Pinpoint the cell where the given text exists, returning its (X, Y) midpoint coordinate. 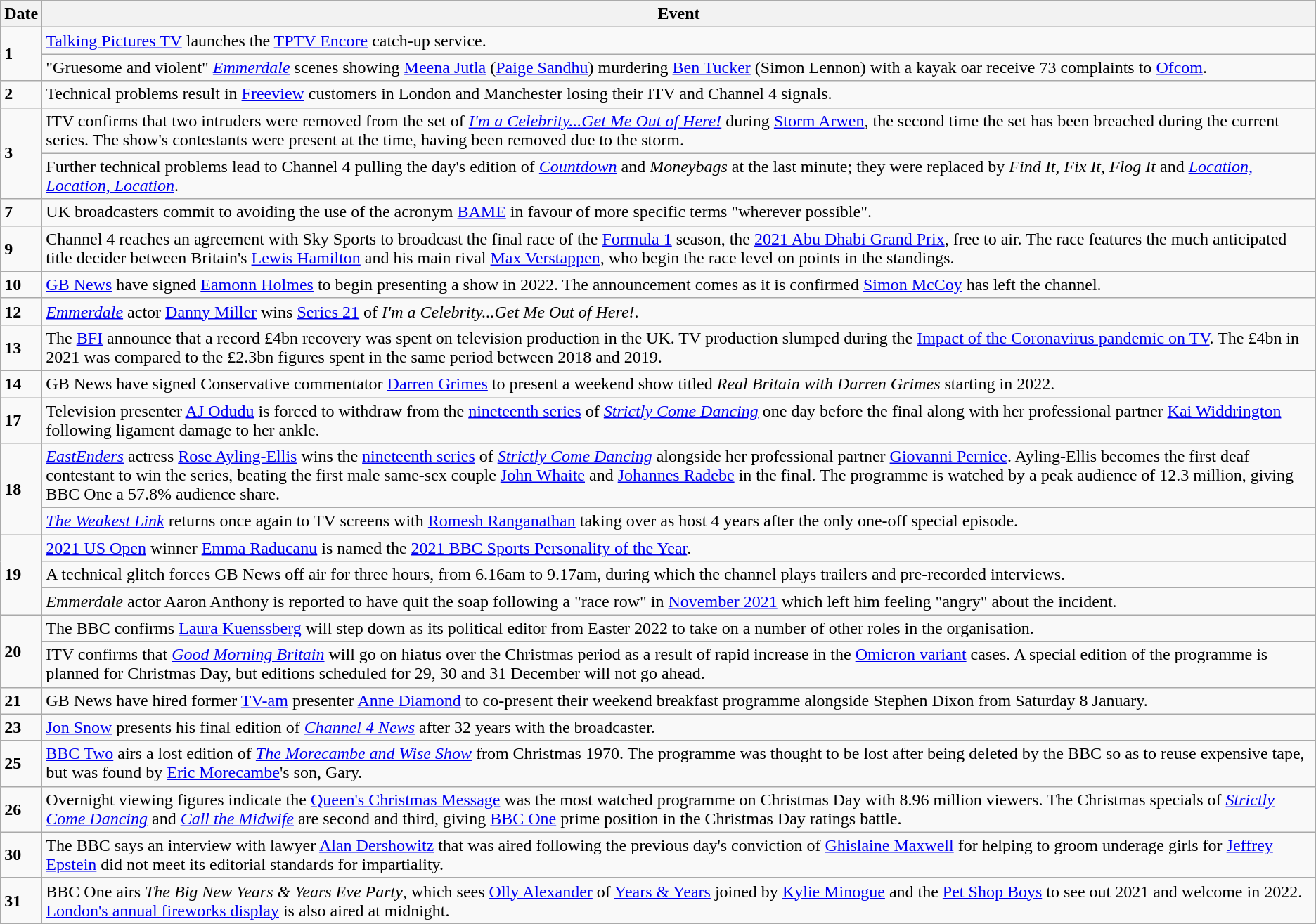
Talking Pictures TV launches the TPTV Encore catch-up service. (679, 41)
Technical problems result in Freeview customers in London and Manchester losing their ITV and Channel 4 signals. (679, 94)
23 (21, 727)
9 (21, 249)
2021 US Open winner Emma Raducanu is named the 2021 BBC Sports Personality of the Year. (679, 548)
13 (21, 347)
26 (21, 809)
18 (21, 489)
30 (21, 854)
19 (21, 575)
Emmerdale actor Danny Miller wins Series 21 of I'm a Celebrity...Get Me Out of Here!. (679, 311)
25 (21, 763)
12 (21, 311)
GB News have signed Eamonn Holmes to begin presenting a show in 2022. The announcement comes as it is confirmed Simon McCoy has left the channel. (679, 285)
17 (21, 420)
UK broadcasters commit to avoiding the use of the acronym BAME in favour of more specific terms "wherever possible". (679, 212)
Event (679, 14)
Jon Snow presents his final edition of Channel 4 News after 32 years with the broadcaster. (679, 727)
31 (21, 901)
21 (21, 701)
14 (21, 384)
The BBC confirms Laura Kuenssberg will step down as its political editor from Easter 2022 to take on a number of other roles in the organisation. (679, 628)
20 (21, 651)
2 (21, 94)
3 (21, 153)
10 (21, 285)
7 (21, 212)
1 (21, 54)
Date (21, 14)
GB News have signed Conservative commentator Darren Grimes to present a weekend show titled Real Britain with Darren Grimes starting in 2022. (679, 384)
The Weakest Link returns once again to TV screens with Romesh Ranganathan taking over as host 4 years after the only one-off special episode. (679, 521)
